Find where the given text appears and provide that cell's center as (X, Y) coordinate. 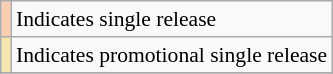
Indicates single release (172, 19)
Indicates promotional single release (172, 55)
